Capture the cell that displays the provided text and extract its (X, Y) central coordinate. 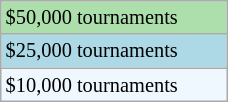
$25,000 tournaments (114, 51)
$50,000 tournaments (114, 17)
$10,000 tournaments (114, 85)
